Search for the cell housing the specified text and yield its (x, y) center coordinate. 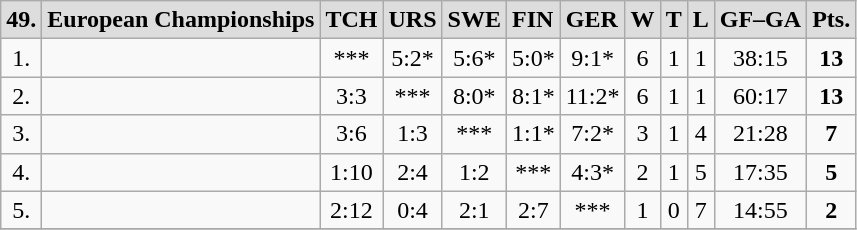
11:2* (592, 96)
3. (22, 134)
49. (22, 20)
URS (412, 20)
1:10 (352, 172)
5:2* (412, 58)
38:15 (760, 58)
17:35 (760, 172)
T (674, 20)
5:6* (474, 58)
3:6 (352, 134)
2:7 (533, 210)
21:28 (760, 134)
1:2 (474, 172)
SWE (474, 20)
0:4 (412, 210)
3:3 (352, 96)
GER (592, 20)
1. (22, 58)
GF–GA (760, 20)
4:3* (592, 172)
8:1* (533, 96)
2:12 (352, 210)
9:1* (592, 58)
5:0* (533, 58)
0 (674, 210)
L (700, 20)
1:1* (533, 134)
1:3 (412, 134)
8:0* (474, 96)
60:17 (760, 96)
W (642, 20)
2:4 (412, 172)
4. (22, 172)
Pts. (832, 20)
7:2* (592, 134)
4 (700, 134)
14:55 (760, 210)
3 (642, 134)
2. (22, 96)
5. (22, 210)
FIN (533, 20)
2:1 (474, 210)
TCH (352, 20)
European Championships (181, 20)
